Scan for the cell matching the given text and deliver its (x, y) coordinate at center. 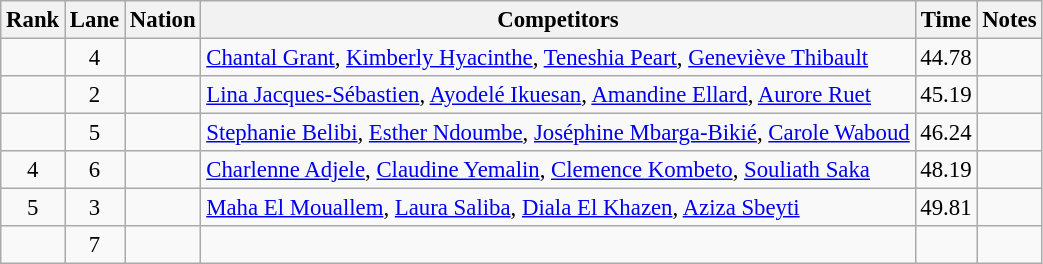
44.78 (946, 58)
Chantal Grant, Kimberly Hyacinthe, Teneshia Peart, Geneviève Thibault (558, 58)
Lane (95, 20)
Charlenne Adjele, Claudine Yemalin, Clemence Kombeto, Souliath Saka (558, 170)
Nation (163, 20)
7 (95, 245)
Maha El Mouallem, Laura Saliba, Diala El Khazen, Aziza Sbeyti (558, 208)
Competitors (558, 20)
Notes (1010, 20)
49.81 (946, 208)
3 (95, 208)
2 (95, 95)
Lina Jacques-Sébastien, Ayodelé Ikuesan, Amandine Ellard, Aurore Ruet (558, 95)
48.19 (946, 170)
45.19 (946, 95)
Time (946, 20)
Rank (33, 20)
6 (95, 170)
Stephanie Belibi, Esther Ndoumbe, Joséphine Mbarga-Bikié, Carole Waboud (558, 133)
46.24 (946, 133)
